Search for the cell housing the specified text and yield its (X, Y) center coordinate. 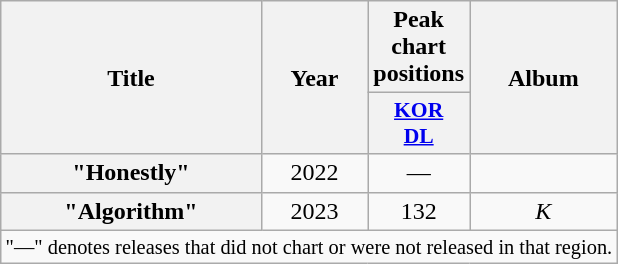
"Honestly" (131, 173)
— (419, 173)
2023 (314, 211)
"—" denotes releases that did not chart or were not released in that region. (309, 247)
KORDL (419, 124)
2022 (314, 173)
K (544, 211)
Title (131, 78)
Year (314, 78)
"Algorithm" (131, 211)
Album (544, 78)
132 (419, 211)
Peak chart positions (419, 47)
